Search for the cell housing the specified text and yield its [x, y] center coordinate. 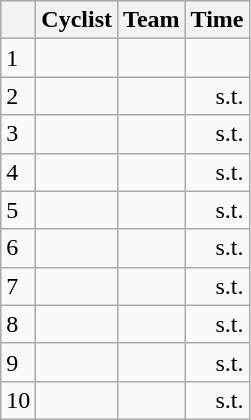
Time [217, 20]
5 [18, 210]
6 [18, 248]
Team [152, 20]
8 [18, 324]
4 [18, 172]
7 [18, 286]
1 [18, 58]
10 [18, 400]
2 [18, 96]
Cyclist [77, 20]
9 [18, 362]
3 [18, 134]
